Extract the (x, y) coordinate from the center of the cell holding the provided text.  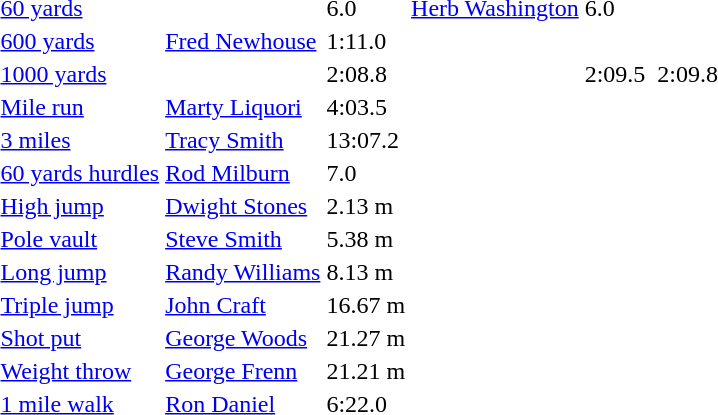
Rod Milburn (243, 173)
Steve Smith (243, 239)
George Woods (243, 338)
5.38 m (366, 239)
2:08.8 (366, 74)
Dwight Stones (243, 206)
John Craft (243, 305)
George Frenn (243, 371)
21.21 m (366, 371)
21.27 m (366, 338)
4:03.5 (366, 107)
Tracy Smith (243, 140)
Marty Liquori (243, 107)
1:11.0 (366, 41)
16.67 m (366, 305)
2.13 m (366, 206)
7.0 (366, 173)
13:07.2 (366, 140)
Fred Newhouse (243, 41)
Randy Williams (243, 272)
8.13 m (366, 272)
2:09.5 (615, 74)
